Search for the cell housing the specified text and yield its [x, y] center coordinate. 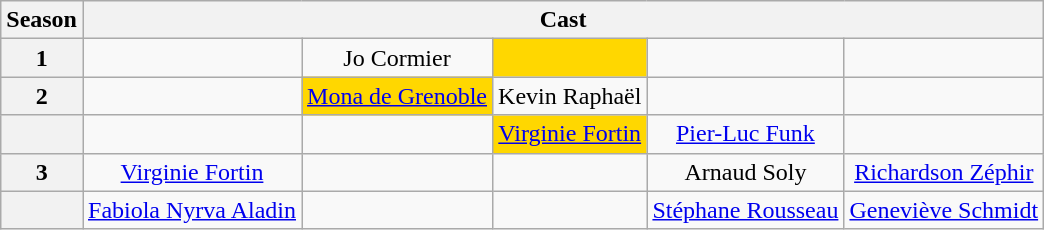
Richardson Zéphir [944, 172]
Geneviève Schmidt [944, 210]
Stéphane Rousseau [746, 210]
2 [42, 96]
Fabiola Nyrva Aladin [192, 210]
Kevin Raphaël [570, 96]
3 [42, 172]
1 [42, 58]
Cast [562, 20]
Season [42, 20]
Arnaud Soly [746, 172]
Jo Cormier [398, 58]
Pier-Luc Funk [746, 134]
Mona de Grenoble [398, 96]
